Detect which cell encompasses the target text, then output its [x, y] center coordinate. 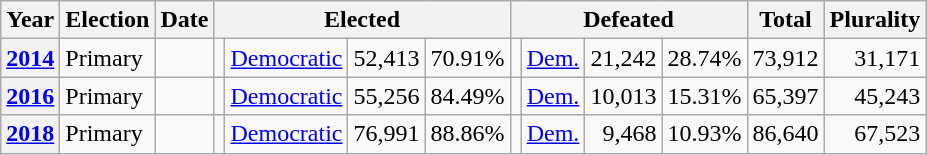
2018 [30, 134]
70.91% [468, 58]
Defeated [628, 20]
Year [30, 20]
86,640 [786, 134]
10.93% [704, 134]
45,243 [875, 96]
84.49% [468, 96]
65,397 [786, 96]
Date [184, 20]
9,468 [624, 134]
Total [786, 20]
15.31% [704, 96]
Elected [362, 20]
55,256 [386, 96]
88.86% [468, 134]
10,013 [624, 96]
67,523 [875, 134]
21,242 [624, 58]
28.74% [704, 58]
73,912 [786, 58]
31,171 [875, 58]
2016 [30, 96]
Election [108, 20]
52,413 [386, 58]
2014 [30, 58]
Plurality [875, 20]
76,991 [386, 134]
